From the cell containing the given text, extract its center point as (X, Y) coordinate. 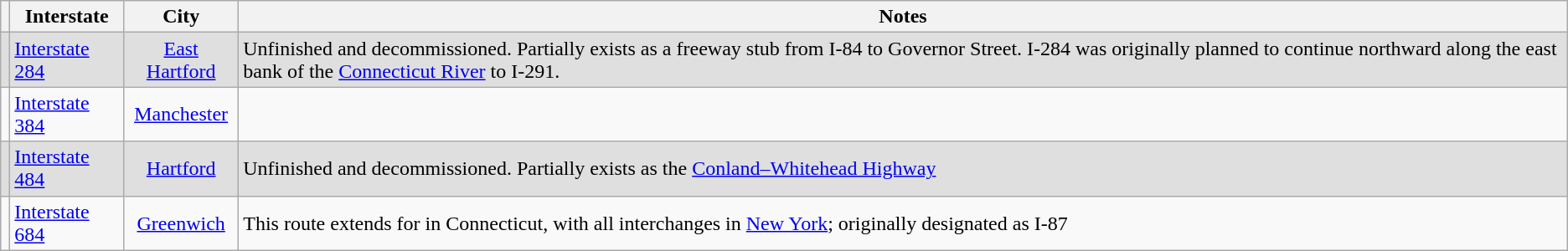
This route extends for in Connecticut, with all interchanges in New York; originally designated as I-87 (903, 223)
City (181, 17)
Unfinished and decommissioned. Partially exists as the Conland–Whitehead Highway (903, 169)
East Hartford (181, 60)
Greenwich (181, 223)
Hartford (181, 169)
Interstate 484 (67, 169)
Notes (903, 17)
Interstate 384 (67, 114)
Interstate 684 (67, 223)
Manchester (181, 114)
Interstate 284 (67, 60)
Interstate (67, 17)
